Find where the given text appears and provide that cell's center as (X, Y) coordinate. 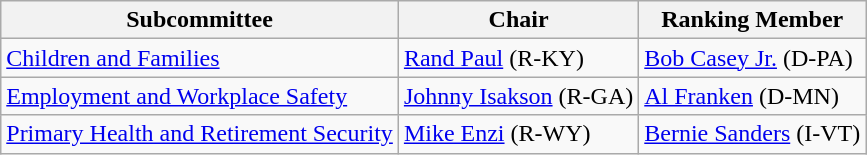
Chair (518, 20)
Rand Paul (R-KY) (518, 58)
Children and Families (200, 58)
Ranking Member (752, 20)
Mike Enzi (R-WY) (518, 134)
Bob Casey Jr. (D-PA) (752, 58)
Employment and Workplace Safety (200, 96)
Primary Health and Retirement Security (200, 134)
Johnny Isakson (R-GA) (518, 96)
Al Franken (D-MN) (752, 96)
Subcommittee (200, 20)
Bernie Sanders (I-VT) (752, 134)
